Return (X, Y) of the center of cell containing provided text 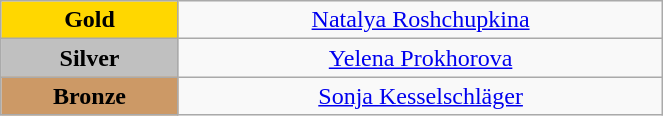
Silver (90, 58)
Gold (90, 20)
Natalya Roshchupkina (420, 20)
Bronze (90, 96)
Sonja Kesselschläger (420, 96)
Yelena Prokhorova (420, 58)
